Search for the cell housing the specified text and yield its (x, y) center coordinate. 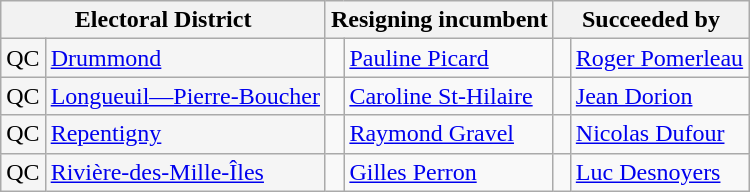
Longueuil—Pierre-Boucher (185, 96)
Repentigny (185, 134)
Caroline St-Hilaire (448, 96)
Nicolas Dufour (659, 134)
Pauline Picard (448, 58)
Electoral District (164, 20)
Luc Desnoyers (659, 172)
Roger Pomerleau (659, 58)
Jean Dorion (659, 96)
Drummond (185, 58)
Resigning incumbent (439, 20)
Rivière-des-Mille-Îles (185, 172)
Succeeded by (650, 20)
Gilles Perron (448, 172)
Raymond Gravel (448, 134)
